Detect which cell encompasses the target text, then output its (X, Y) center coordinate. 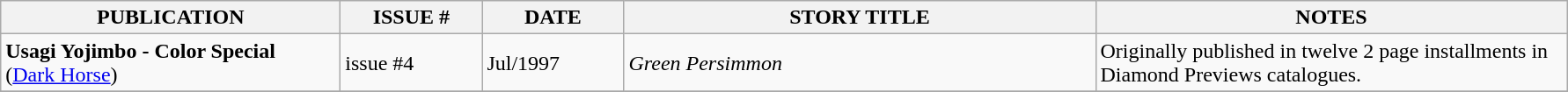
Jul/1997 (553, 63)
NOTES (1331, 18)
STORY TITLE (860, 18)
issue #4 (412, 63)
PUBLICATION (171, 18)
DATE (553, 18)
Originally published in twelve 2 page installments in Diamond Previews catalogues. (1331, 63)
Usagi Yojimbo - Color Special(Dark Horse) (171, 63)
ISSUE # (412, 18)
Green Persimmon (860, 63)
